Return [x, y] of the center of cell containing provided text 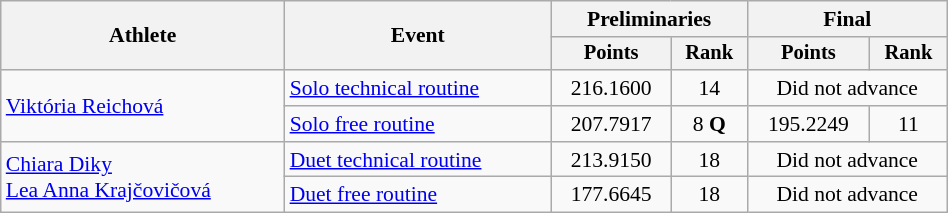
Duet free routine [418, 195]
Event [418, 36]
213.9150 [611, 160]
Solo technical routine [418, 88]
195.2249 [808, 124]
8 Q [709, 124]
177.6645 [611, 195]
Athlete [143, 36]
207.7917 [611, 124]
Preliminaries [649, 19]
216.1600 [611, 88]
Chiara DikyLea Anna Krajčovičová [143, 178]
Duet technical routine [418, 160]
14 [709, 88]
11 [909, 124]
Viktória Reichová [143, 106]
Final [847, 19]
Solo free routine [418, 124]
